Return the (X, Y) coordinate for the center point of the cell that contains the specified text.  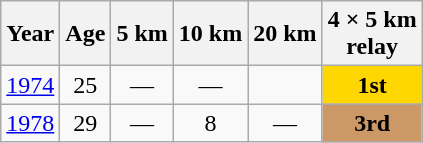
Year (30, 34)
3rd (372, 123)
1974 (30, 85)
20 km (285, 34)
Age (86, 34)
25 (86, 85)
8 (210, 123)
29 (86, 123)
1978 (30, 123)
1st (372, 85)
10 km (210, 34)
4 × 5 kmrelay (372, 34)
5 km (142, 34)
